Pinpoint the cell where the given text exists, returning its [X, Y] midpoint coordinate. 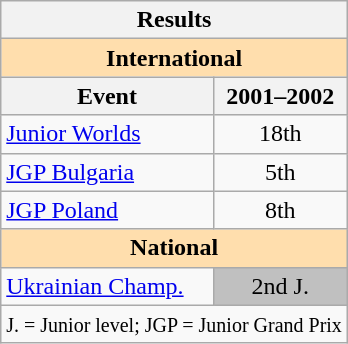
J. = Junior level; JGP = Junior Grand Prix [174, 324]
8th [280, 210]
2nd J. [280, 286]
JGP Bulgaria [107, 172]
5th [280, 172]
National [174, 248]
Event [107, 96]
18th [280, 134]
Junior Worlds [107, 134]
Results [174, 20]
Ukrainian Champ. [107, 286]
JGP Poland [107, 210]
2001–2002 [280, 96]
International [174, 58]
